Capture the cell that displays the provided text and extract its [x, y] central coordinate. 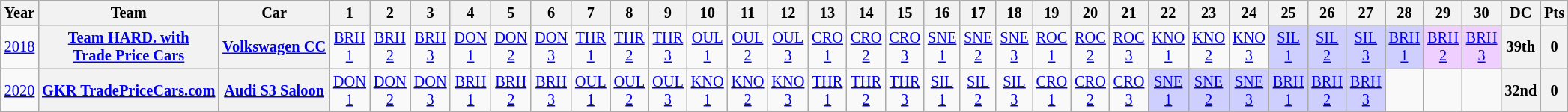
12 [788, 13]
22 [1168, 13]
20 [1090, 13]
Team [129, 13]
13 [827, 13]
32nd [1520, 90]
8 [630, 13]
Pts [1555, 13]
5 [511, 13]
Year [19, 13]
2018 [19, 47]
4 [470, 13]
7 [591, 13]
6 [551, 13]
25 [1289, 13]
15 [905, 13]
16 [942, 13]
Team HARD. withTrade Price Cars [129, 47]
9 [668, 13]
39th [1520, 47]
DC [1520, 13]
3 [431, 13]
21 [1129, 13]
ROC1 [1052, 47]
11 [748, 13]
ROC2 [1090, 47]
24 [1249, 13]
30 [1482, 13]
Audi S3 Saloon [274, 90]
19 [1052, 13]
26 [1327, 13]
28 [1405, 13]
10 [708, 13]
18 [1014, 13]
29 [1443, 13]
23 [1209, 13]
ROC3 [1129, 47]
Car [274, 13]
2 [390, 13]
14 [866, 13]
2020 [19, 90]
Volkswagen CC [274, 47]
17 [978, 13]
27 [1366, 13]
1 [350, 13]
GKR TradePriceCars.com [129, 90]
